Capture the cell that displays the provided text and extract its (X, Y) central coordinate. 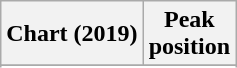
Chart (2019) (72, 34)
Peakposition (189, 34)
